Provide the (X, Y) coordinate of the cell's center where the given text is located.  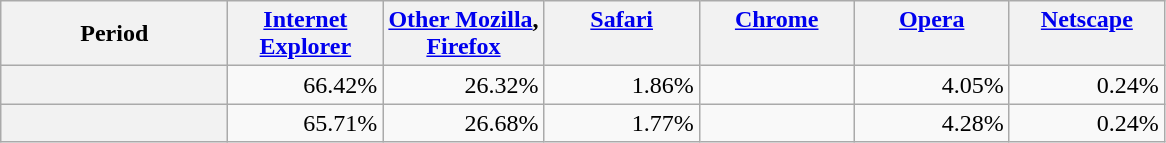
Opera (932, 34)
Netscape (1086, 34)
66.42% (306, 85)
65.71% (306, 123)
4.28% (932, 123)
1.86% (622, 85)
1.77% (622, 123)
Safari (622, 34)
Period (114, 34)
26.68% (464, 123)
Other Mozilla, Firefox (464, 34)
4.05% (932, 85)
InternetExplorer (306, 34)
26.32% (464, 85)
Chrome (776, 34)
